Output the [X, Y] coordinate of the center of the cell containing the given text.  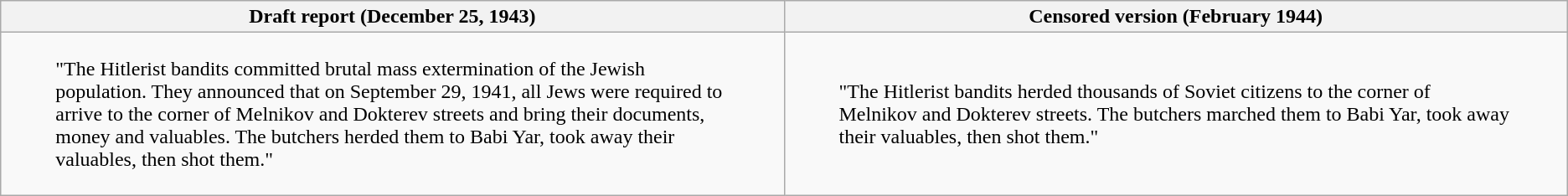
Censored version (February 1944) [1176, 17]
Draft report (December 25, 1943) [392, 17]
